Find where the given text appears and provide that cell's center as [x, y] coordinate. 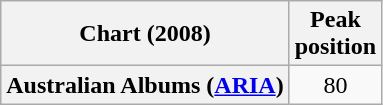
Peakposition [335, 34]
Australian Albums (ARIA) [145, 85]
80 [335, 85]
Chart (2008) [145, 34]
